For the text-containing cell, return its midpoint in [X, Y] coordinate format. 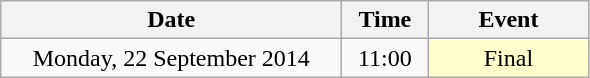
11:00 [385, 58]
Monday, 22 September 2014 [172, 58]
Date [172, 20]
Event [508, 20]
Time [385, 20]
Final [508, 58]
